Identify which cell holds the provided text, then report its (X, Y) central coordinate. 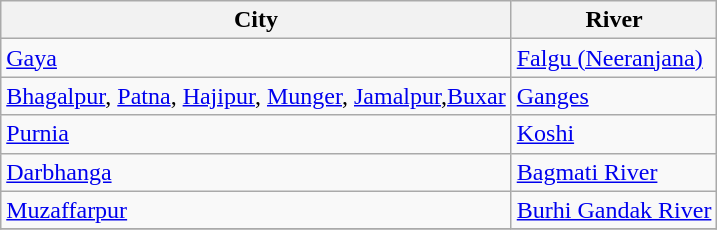
Bhagalpur, Patna, Hajipur, Munger, Jamalpur,Buxar (256, 96)
Purnia (256, 134)
Falgu (Neeranjana) (614, 58)
Darbhanga (256, 172)
River (614, 20)
City (256, 20)
Bagmati River (614, 172)
Burhi Gandak River (614, 210)
Ganges (614, 96)
Muzaffarpur (256, 210)
Gaya (256, 58)
Koshi (614, 134)
